Return [x, y] of the center of cell containing provided text 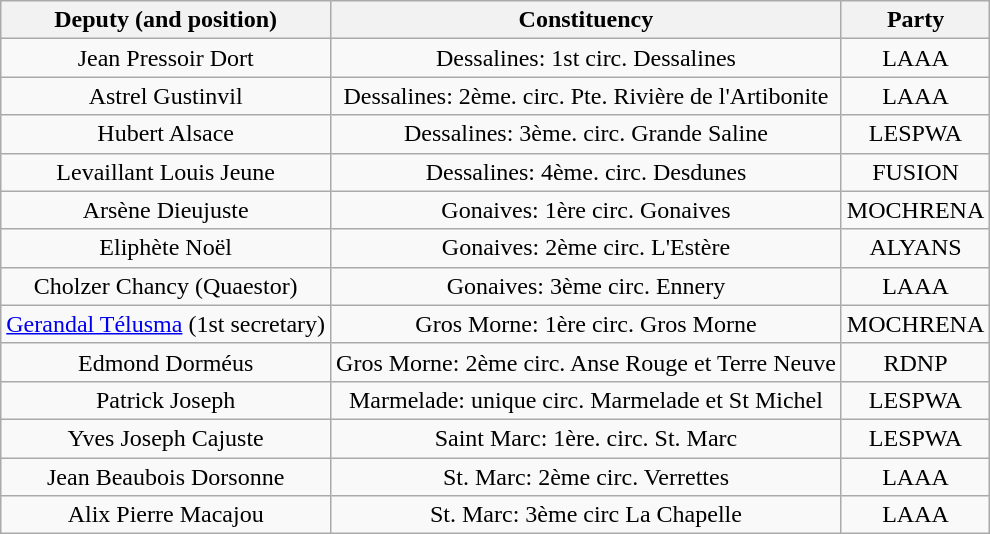
Hubert Alsace [166, 134]
FUSION [915, 172]
St. Marc: 2ème circ. Verrettes [586, 477]
Edmond Dorméus [166, 362]
St. Marc: 3ème circ La Chapelle [586, 515]
Yves Joseph Cajuste [166, 438]
ALYANS [915, 248]
Dessalines: 1st circ. Dessalines [586, 58]
Gros Morne: 2ème circ. Anse Rouge et Terre Neuve [586, 362]
Patrick Joseph [166, 400]
Eliphète Noël [166, 248]
Gerandal Télusma (1st secretary) [166, 324]
Gonaives: 3ème circ. Ennery [586, 286]
RDNP [915, 362]
Constituency [586, 20]
Gros Morne: 1ère circ. Gros Morne [586, 324]
Dessalines: 2ème. circ. Pte. Rivière de l'Artibonite [586, 96]
Gonaives: 2ème circ. L'Estère [586, 248]
Alix Pierre Macajou [166, 515]
Saint Marc: 1ère. circ. St. Marc [586, 438]
Jean Beaubois Dorsonne [166, 477]
Levaillant Louis Jeune [166, 172]
Party [915, 20]
Deputy (and position) [166, 20]
Gonaives: 1ère circ. Gonaives [586, 210]
Marmelade: unique circ. Marmelade et St Michel [586, 400]
Dessalines: 3ème. circ. Grande Saline [586, 134]
Astrel Gustinvil [166, 96]
Jean Pressoir Dort [166, 58]
Dessalines: 4ème. circ. Desdunes [586, 172]
Cholzer Chancy (Quaestor) [166, 286]
Arsène Dieujuste [166, 210]
